From the cell containing the given text, extract its center point as (x, y) coordinate. 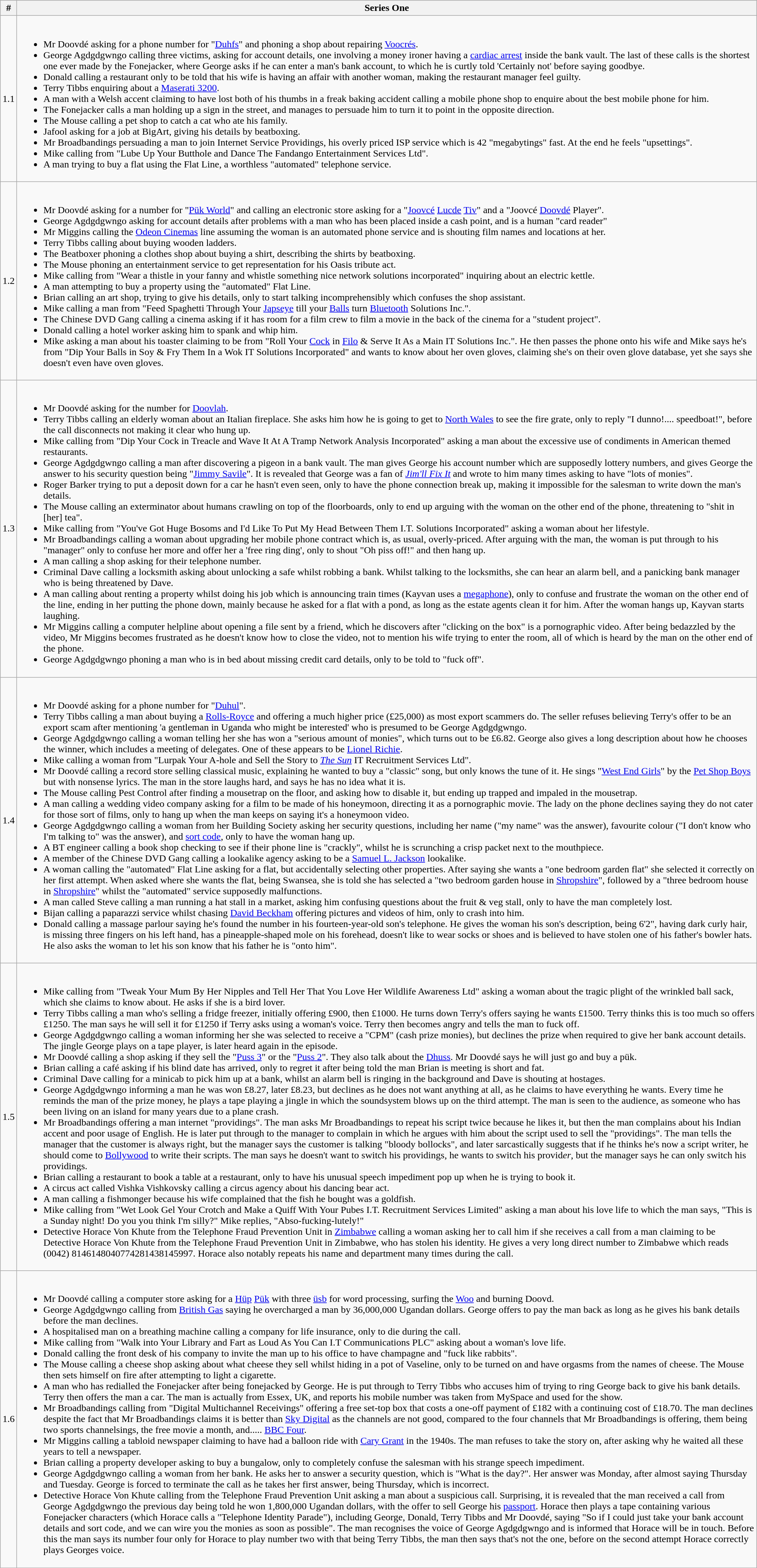
1.3 (9, 529)
1.1 (9, 99)
Series One (387, 8)
1.4 (9, 820)
# (9, 8)
1.2 (9, 281)
1.6 (9, 1419)
1.5 (9, 1117)
